Extract the (x, y) coordinate from the center of the cell holding the provided text.  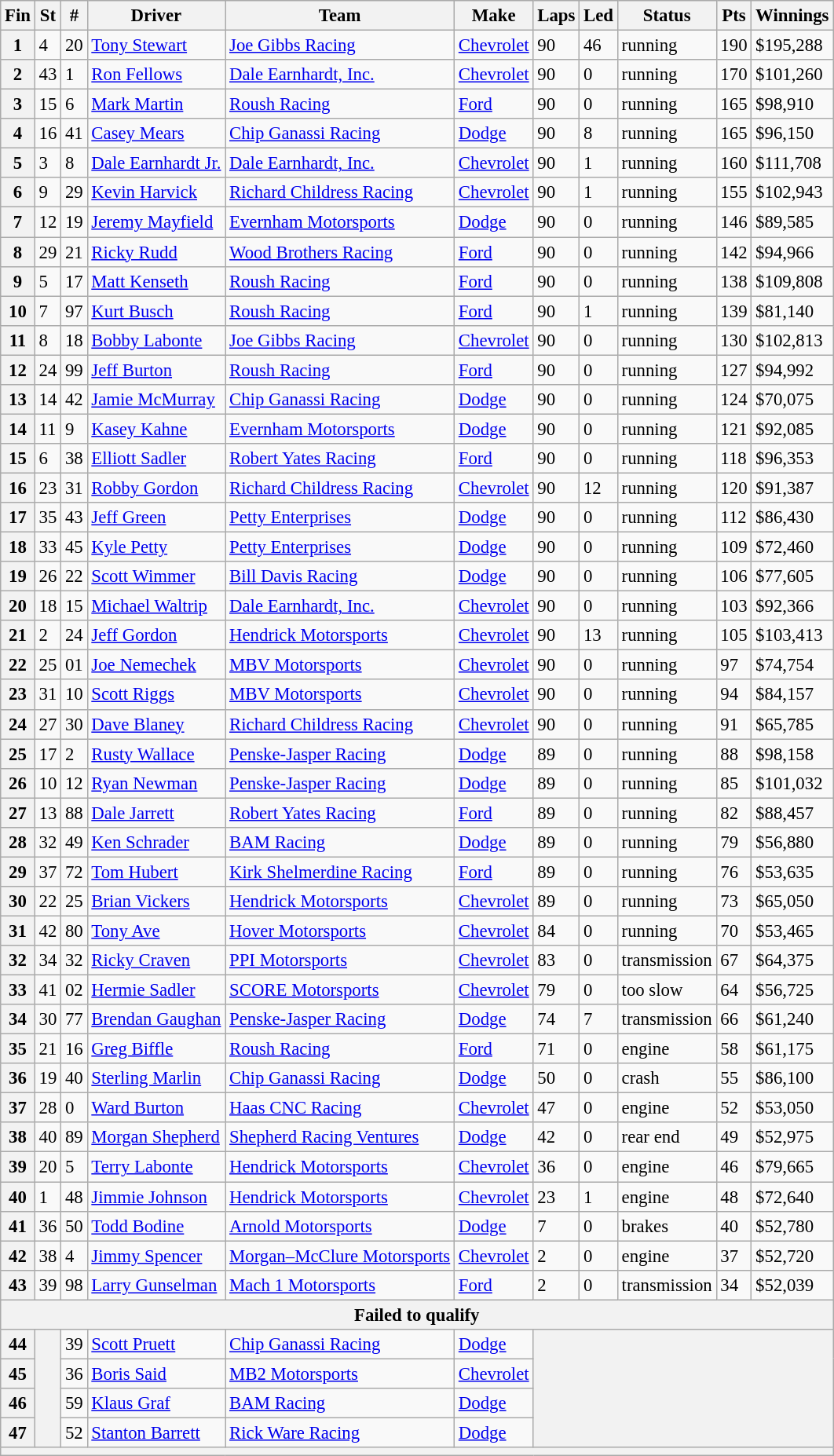
$89,585 (792, 222)
Ward Burton (156, 1108)
Pts (733, 16)
Tom Hubert (156, 872)
Hermie Sadler (156, 990)
$81,140 (792, 311)
$52,039 (792, 1285)
$61,175 (792, 1049)
Sterling Marlin (156, 1078)
99 (74, 370)
$92,366 (792, 606)
St (47, 16)
94 (733, 695)
109 (733, 547)
120 (733, 488)
$65,050 (792, 902)
$88,457 (792, 813)
Mark Martin (156, 104)
Wood Brothers Racing (340, 252)
$94,992 (792, 370)
76 (733, 872)
Todd Bodine (156, 1226)
$102,943 (792, 192)
Status (667, 16)
Matt Kenseth (156, 281)
$56,880 (792, 843)
Robby Gordon (156, 488)
Brendan Gaughan (156, 1019)
$61,240 (792, 1019)
71 (556, 1049)
$91,387 (792, 488)
Elliott Sadler (156, 459)
Haas CNC Racing (340, 1108)
Kasey Kahne (156, 429)
73 (733, 902)
44 (18, 1344)
Dale Earnhardt Jr. (156, 163)
Scott Wimmer (156, 576)
118 (733, 459)
Morgan–McClure Motorsports (340, 1256)
$72,640 (792, 1197)
$111,708 (792, 163)
Winnings (792, 16)
$103,413 (792, 635)
Rick Ware Racing (340, 1432)
70 (733, 931)
$79,665 (792, 1167)
64 (733, 990)
$94,966 (792, 252)
Jimmie Johnson (156, 1197)
Larry Gunselman (156, 1285)
MB2 Motorsports (340, 1374)
SCORE Motorsports (340, 990)
Scott Riggs (156, 695)
Driver (156, 16)
160 (733, 163)
Laps (556, 16)
Dale Jarrett (156, 813)
Rusty Wallace (156, 754)
$56,725 (792, 990)
146 (733, 222)
$84,157 (792, 695)
02 (74, 990)
Jeff Green (156, 518)
$96,150 (792, 134)
$92,085 (792, 429)
$101,032 (792, 783)
83 (556, 960)
74 (556, 1019)
01 (74, 665)
Jeff Gordon (156, 635)
55 (733, 1078)
Shepherd Racing Ventures (340, 1138)
$64,375 (792, 960)
Fin (18, 16)
98 (74, 1285)
PPI Motorsports (340, 960)
Hover Motorsports (340, 931)
Make (494, 16)
Ricky Craven (156, 960)
Tony Ave (156, 931)
Scott Pruett (156, 1344)
$53,050 (792, 1108)
190 (733, 46)
67 (733, 960)
$195,288 (792, 46)
Bobby Labonte (156, 340)
Jeremy Mayfield (156, 222)
Greg Biffle (156, 1049)
Kyle Petty (156, 547)
Mach 1 Motorsports (340, 1285)
Michael Waltrip (156, 606)
$65,785 (792, 724)
Tony Stewart (156, 46)
$70,075 (792, 400)
Bill Davis Racing (340, 576)
$98,158 (792, 754)
121 (733, 429)
Joe Nemechek (156, 665)
$102,813 (792, 340)
Ryan Newman (156, 783)
Jimmy Spencer (156, 1256)
142 (733, 252)
106 (733, 576)
Morgan Shepherd (156, 1138)
Ricky Rudd (156, 252)
$109,808 (792, 281)
Kurt Busch (156, 311)
Boris Said (156, 1374)
139 (733, 311)
72 (74, 872)
124 (733, 400)
$86,100 (792, 1078)
Ron Fellows (156, 75)
Jamie McMurray (156, 400)
103 (733, 606)
$52,975 (792, 1138)
59 (74, 1403)
Kevin Harvick (156, 192)
# (74, 16)
Team (340, 16)
155 (733, 192)
Stanton Barrett (156, 1432)
$52,720 (792, 1256)
130 (733, 340)
crash (667, 1078)
138 (733, 281)
Klaus Graf (156, 1403)
$77,605 (792, 576)
brakes (667, 1226)
Jeff Burton (156, 370)
too slow (667, 990)
112 (733, 518)
Led (598, 16)
82 (733, 813)
84 (556, 931)
58 (733, 1049)
$52,780 (792, 1226)
$86,430 (792, 518)
77 (74, 1019)
80 (74, 931)
66 (733, 1019)
Dave Blaney (156, 724)
Casey Mears (156, 134)
Failed to qualify (417, 1315)
Ken Schrader (156, 843)
$96,353 (792, 459)
Arnold Motorsports (340, 1226)
170 (733, 75)
Kirk Shelmerdine Racing (340, 872)
91 (733, 724)
$74,754 (792, 665)
105 (733, 635)
Brian Vickers (156, 902)
rear end (667, 1138)
$101,260 (792, 75)
$72,460 (792, 547)
127 (733, 370)
Terry Labonte (156, 1167)
$98,910 (792, 104)
$53,465 (792, 931)
85 (733, 783)
$53,635 (792, 872)
